Scan for the cell matching the given text and deliver its [X, Y] coordinate at center. 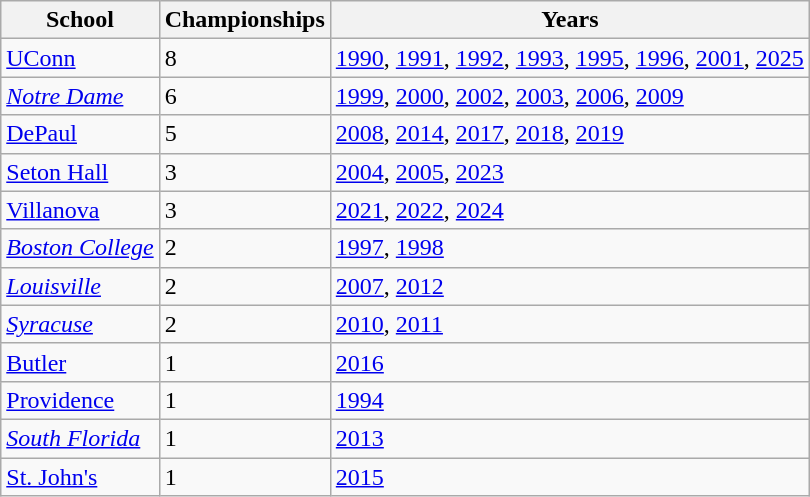
2010, 2011 [570, 324]
Villanova [80, 210]
2004, 2005, 2023 [570, 172]
5 [244, 134]
Butler [80, 362]
2008, 2014, 2017, 2018, 2019 [570, 134]
DePaul [80, 134]
6 [244, 96]
Louisville [80, 286]
1997, 1998 [570, 248]
2007, 2012 [570, 286]
School [80, 20]
Boston College [80, 248]
Championships [244, 20]
Seton Hall [80, 172]
2013 [570, 438]
Syracuse [80, 324]
South Florida [80, 438]
Providence [80, 400]
2016 [570, 362]
Years [570, 20]
Notre Dame [80, 96]
2015 [570, 477]
1999, 2000, 2002, 2003, 2006, 2009 [570, 96]
St. John's [80, 477]
1990, 1991, 1992, 1993, 1995, 1996, 2001, 2025 [570, 58]
2021, 2022, 2024 [570, 210]
UConn [80, 58]
1994 [570, 400]
8 [244, 58]
